Locate the cell with the specified text and output its (X, Y) center coordinate. 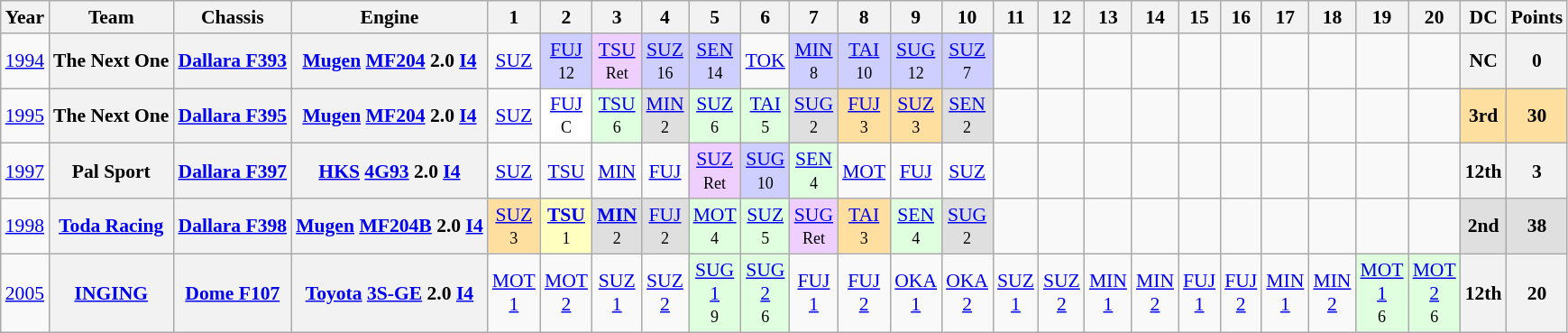
SEN14 (715, 61)
5 (715, 17)
SUGRet (813, 226)
SUZ5 (766, 226)
MOT4 (715, 226)
Toda Racing (111, 226)
FUJ3 (864, 116)
FUJ12 (566, 61)
10 (967, 17)
SUG19 (715, 292)
HKS 4G93 2.0 I4 (390, 171)
Dallara F393 (233, 61)
11 (1015, 17)
Chassis (233, 17)
TAI5 (766, 116)
TSURet (617, 61)
14 (1155, 17)
18 (1332, 17)
Dome F107 (233, 292)
TSU1 (566, 226)
2005 (25, 292)
TOK (766, 61)
Mugen MF204B 2.0 I4 (390, 226)
SUZRet (715, 171)
Points (1537, 17)
Toyota 3S-GE 2.0 I4 (390, 292)
MOT26 (1435, 292)
13 (1108, 17)
SUZ7 (967, 61)
SUG26 (766, 292)
TSU (566, 171)
Pal Sport (111, 171)
Dallara F398 (233, 226)
1995 (25, 116)
TSU6 (617, 116)
1998 (25, 226)
19 (1381, 17)
30 (1537, 116)
TAI3 (864, 226)
MIN (617, 171)
0 (1537, 61)
NC (1484, 61)
MOT16 (1381, 292)
INGING (111, 292)
OKA2 (967, 292)
3rd (1484, 116)
2nd (1484, 226)
9 (916, 17)
2 (566, 17)
38 (1537, 226)
4 (665, 17)
Team (111, 17)
SUG12 (916, 61)
DC (1484, 17)
SEN2 (967, 116)
Dallara F397 (233, 171)
Year (25, 17)
OKA1 (916, 292)
SUG10 (766, 171)
MIN8 (813, 61)
15 (1199, 17)
FUJC (566, 116)
MOT2 (566, 292)
TAI10 (864, 61)
16 (1241, 17)
6 (766, 17)
1997 (25, 171)
1994 (25, 61)
8 (864, 17)
Engine (390, 17)
Dallara F395 (233, 116)
MOT (864, 171)
17 (1285, 17)
MOT1 (514, 292)
7 (813, 17)
SUZ6 (715, 116)
1 (514, 17)
12 (1062, 17)
SUZ16 (665, 61)
